Determine the (X, Y) coordinate at the center of the cell enclosing the given text.  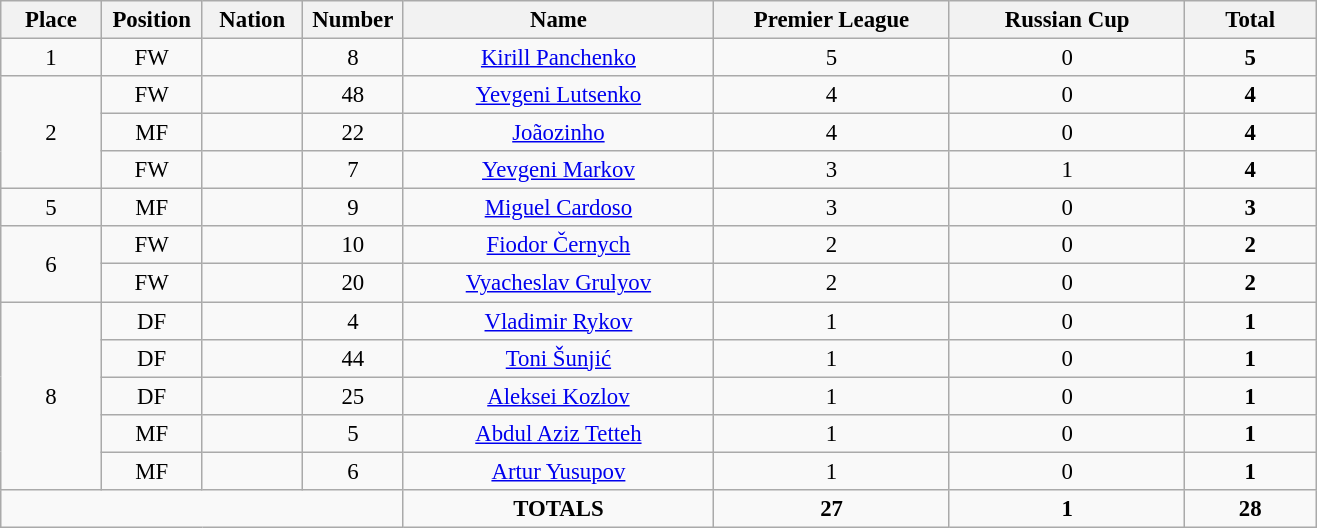
Artur Yusupov (558, 471)
44 (354, 358)
10 (354, 245)
Yevgeni Lutsenko (558, 95)
Premier League (832, 20)
Yevgeni Markov (558, 170)
28 (1250, 509)
Toni Šunjić (558, 358)
Fiodor Černych (558, 245)
27 (832, 509)
Place (52, 20)
22 (354, 133)
TOTALS (558, 509)
Total (1250, 20)
48 (354, 95)
9 (354, 208)
Vladimir Rykov (558, 321)
Miguel Cardoso (558, 208)
Number (354, 20)
Aleksei Kozlov (558, 396)
Position (152, 20)
7 (354, 170)
Kirill Panchenko (558, 58)
Abdul Aziz Tetteh (558, 433)
Joãozinho (558, 133)
20 (354, 283)
Nation (252, 20)
Name (558, 20)
Russian Cup (1067, 20)
Vyacheslav Grulyov (558, 283)
25 (354, 396)
